From the cell containing the given text, extract its center point as [X, Y] coordinate. 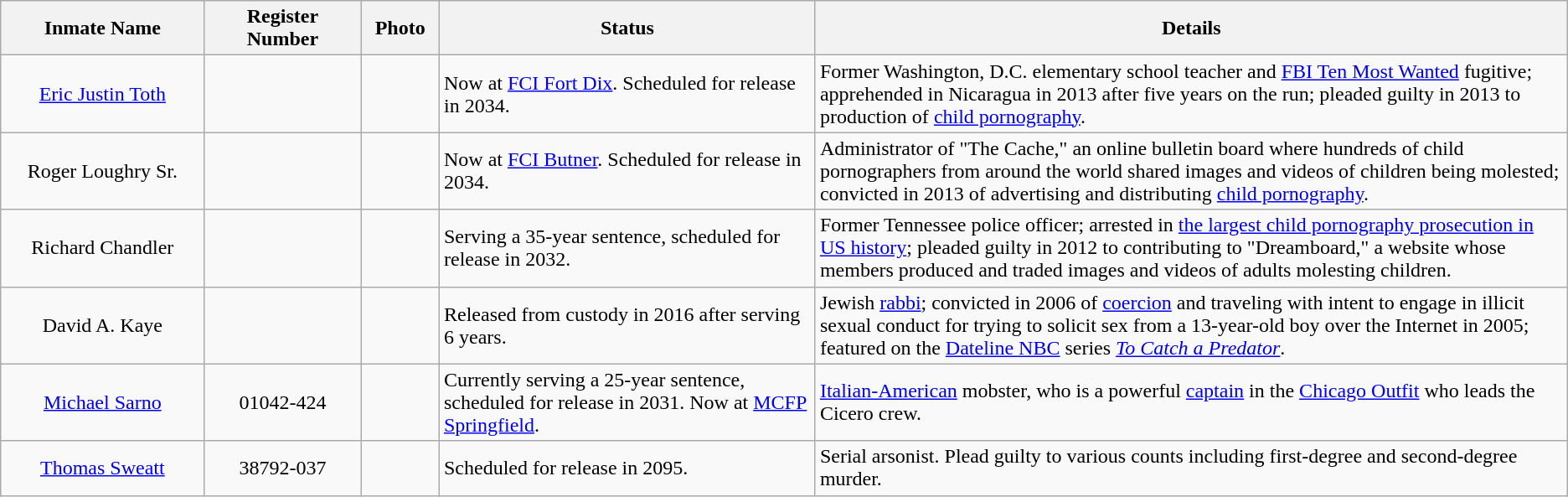
Thomas Sweatt [102, 468]
Roger Loughry Sr. [102, 171]
Serving a 35-year sentence, scheduled for release in 2032. [627, 248]
Inmate Name [102, 28]
Photo [400, 28]
Scheduled for release in 2095. [627, 468]
38792-037 [283, 468]
Currently serving a 25-year sentence, scheduled for release in 2031. Now at MCFP Springfield. [627, 402]
Italian-American mobster, who is a powerful captain in the Chicago Outfit who leads the Cicero crew. [1191, 402]
Serial arsonist. Plead guilty to various counts including first-degree and second-degree murder. [1191, 468]
Status [627, 28]
David A. Kaye [102, 325]
Now at FCI Butner. Scheduled for release in 2034. [627, 171]
01042-424 [283, 402]
Michael Sarno [102, 402]
Eric Justin Toth [102, 94]
Released from custody in 2016 after serving 6 years. [627, 325]
Now at FCI Fort Dix. Scheduled for release in 2034. [627, 94]
Register Number [283, 28]
Details [1191, 28]
Richard Chandler [102, 248]
